Locate the cell with the specified text and output its [x, y] center coordinate. 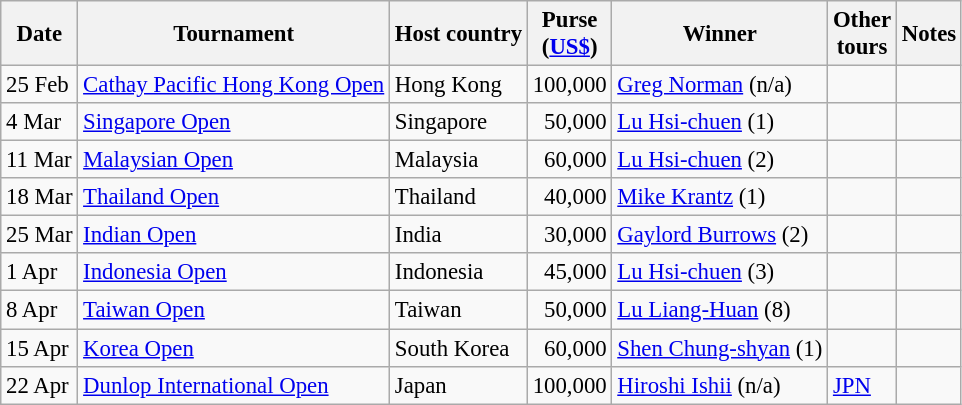
45,000 [570, 273]
Lu Hsi-chuen (1) [720, 122]
Indonesia [459, 273]
Thailand [459, 197]
15 Apr [40, 348]
South Korea [459, 348]
8 Apr [40, 310]
Indonesia Open [234, 273]
Lu Hsi-chuen (2) [720, 160]
Date [40, 34]
JPN [862, 385]
Lu Liang-Huan (8) [720, 310]
Notes [928, 34]
25 Mar [40, 235]
Malaysia [459, 160]
Othertours [862, 34]
Greg Norman (n/a) [720, 85]
Singapore [459, 122]
4 Mar [40, 122]
11 Mar [40, 160]
Mike Krantz (1) [720, 197]
Purse(US$) [570, 34]
30,000 [570, 235]
Hong Kong [459, 85]
Japan [459, 385]
Gaylord Burrows (2) [720, 235]
India [459, 235]
Host country [459, 34]
Thailand Open [234, 197]
22 Apr [40, 385]
Indian Open [234, 235]
Singapore Open [234, 122]
Hiroshi Ishii (n/a) [720, 385]
Taiwan Open [234, 310]
Malaysian Open [234, 160]
Cathay Pacific Hong Kong Open [234, 85]
18 Mar [40, 197]
Taiwan [459, 310]
25 Feb [40, 85]
Korea Open [234, 348]
40,000 [570, 197]
Winner [720, 34]
Tournament [234, 34]
Shen Chung-shyan (1) [720, 348]
Dunlop International Open [234, 385]
Lu Hsi-chuen (3) [720, 273]
1 Apr [40, 273]
